Pinpoint the cell where the given text exists, returning its (x, y) midpoint coordinate. 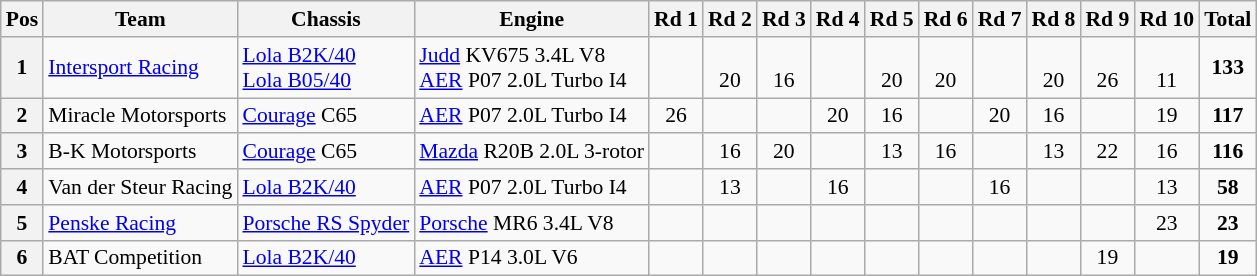
22 (1107, 152)
11 (1166, 68)
AER P14 3.0L V6 (532, 258)
Judd KV675 3.4L V8AER P07 2.0L Turbo I4 (532, 68)
2 (22, 116)
Rd 5 (892, 19)
Miracle Motorsports (140, 116)
Rd 1 (676, 19)
3 (22, 152)
Porsche RS Spyder (326, 223)
Mazda R20B 2.0L 3-rotor (532, 152)
5 (22, 223)
BAT Competition (140, 258)
Lola B2K/40Lola B05/40 (326, 68)
Rd 3 (784, 19)
6 (22, 258)
133 (1228, 68)
1 (22, 68)
Rd 2 (730, 19)
Pos (22, 19)
58 (1228, 187)
Team (140, 19)
117 (1228, 116)
Rd 7 (1000, 19)
Van der Steur Racing (140, 187)
116 (1228, 152)
Penske Racing (140, 223)
Total (1228, 19)
Chassis (326, 19)
Porsche MR6 3.4L V8 (532, 223)
4 (22, 187)
Rd 4 (838, 19)
Rd 9 (1107, 19)
Engine (532, 19)
Rd 8 (1054, 19)
Intersport Racing (140, 68)
Rd 10 (1166, 19)
Rd 6 (946, 19)
B-K Motorsports (140, 152)
